Provide the (X, Y) coordinate of the cell's center where the given text is located.  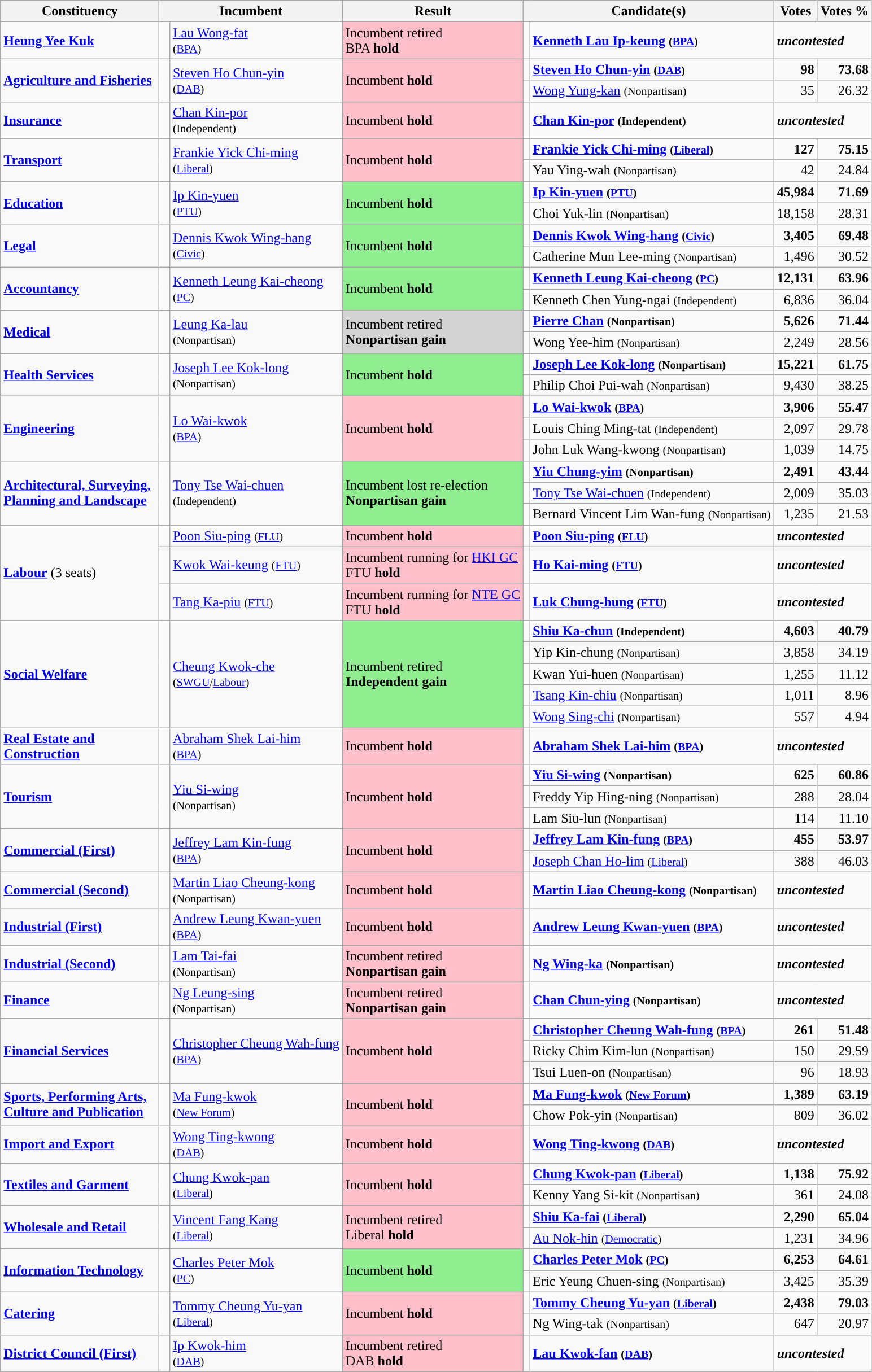
Tsang Kin-chiu (Nonpartisan) (652, 696)
Kwok Wai-keung (FTU) (256, 565)
Kenneth Leung Kai-cheong (PC) (652, 278)
Chan Chun-ying (Nonpartisan) (652, 1000)
Au Nok-hin (Democratic) (652, 1238)
Legal (80, 246)
Kenny Yang Si-kit (Nonpartisan) (652, 1195)
Yiu Si-wing(Nonpartisan) (256, 797)
4.94 (844, 717)
4,603 (795, 631)
34.96 (844, 1238)
Votes % (844, 11)
Textiles and Garment (80, 1185)
Jeffrey Lam Kin-fung (BPA) (652, 840)
Tommy Cheung Yu-yan(Liberal) (256, 1313)
Chan Kin-por (Independent) (652, 120)
46.03 (844, 861)
150 (795, 1051)
3,405 (795, 235)
14.75 (844, 450)
Real Estate and Construction (80, 746)
2,491 (795, 471)
Chung Kwok-pan(Liberal) (256, 1185)
69.48 (844, 235)
Wong Yung-kan (Nonpartisan) (652, 91)
40.79 (844, 631)
43.44 (844, 471)
Wong Sing-chi (Nonpartisan) (652, 717)
Frankie Yick Chi-ming (Liberal) (652, 149)
Lo Wai-kwok (BPA) (652, 407)
Chan Kin-por(Independent) (256, 120)
455 (795, 840)
29.78 (844, 429)
36.04 (844, 300)
261 (795, 1029)
Ng Wing-ka (Nonpartisan) (652, 963)
Education (80, 203)
5,626 (795, 321)
Pierre Chan (Nonpartisan) (652, 321)
Ma Fung-kwok (New Forum) (652, 1094)
Incumbent running for HKI GCFTU hold (433, 565)
Incumbent lost re-electionNonpartisan gain (433, 493)
64.61 (844, 1260)
20.97 (844, 1324)
Catherine Mun Lee-ming (Nonpartisan) (652, 256)
Tommy Cheung Yu-yan (Liberal) (652, 1303)
Eric Yeung Chuen-sing (Nonpartisan) (652, 1281)
Frankie Yick Chi-ming(Liberal) (256, 160)
Tony Tse Wai-chuen(Independent) (256, 493)
18.93 (844, 1072)
35.39 (844, 1281)
Ip Kin-yuen(PTU) (256, 203)
Freddy Yip Hing-ning (Nonpartisan) (652, 797)
29.59 (844, 1051)
Philip Choi Pui-wah (Nonpartisan) (652, 386)
Heung Yee Kuk (80, 41)
1,389 (795, 1094)
Lau Kwok-fan (DAB) (652, 1353)
Catering (80, 1313)
Commercial (First) (80, 850)
Ho Kai-ming (FTU) (652, 565)
127 (795, 149)
Wong Yee-him (Nonpartisan) (652, 343)
Commercial (Second) (80, 890)
1,235 (795, 514)
Luk Chung-hung (FTU) (652, 602)
65.04 (844, 1217)
61.75 (844, 364)
2,009 (795, 493)
Cheung Kwok-che(SWGU/Labour) (256, 674)
Yau Ying-wah (Nonpartisan) (652, 171)
Industrial (Second) (80, 963)
71.69 (844, 192)
63.96 (844, 278)
79.03 (844, 1303)
Kenneth Lau Ip-keung (BPA) (652, 41)
53.97 (844, 840)
Dennis Kwok Wing-hang (Civic) (652, 235)
Andrew Leung Kwan-yuen (BPA) (652, 927)
1,231 (795, 1238)
Abraham Shek Lai-him(BPA) (256, 746)
Dennis Kwok Wing-hang(Civic) (256, 246)
6,836 (795, 300)
Incumbent (251, 11)
3,858 (795, 652)
60.86 (844, 775)
8.96 (844, 696)
Yip Kin-chung (Nonpartisan) (652, 652)
51.48 (844, 1029)
Engineering (80, 429)
2,097 (795, 429)
Financial Services (80, 1051)
Lo Wai-kwok(BPA) (256, 429)
Incumbent retiredIndependent gain (433, 674)
Information Technology (80, 1270)
Insurance (80, 120)
3,425 (795, 1281)
24.84 (844, 171)
26.32 (844, 91)
Chow Pok-yin (Nonpartisan) (652, 1116)
Ricky Chim Kim-lun (Nonpartisan) (652, 1051)
John Luk Wang-kwong (Nonpartisan) (652, 450)
288 (795, 797)
Steven Ho Chun-yin(DAB) (256, 80)
District Council (First) (80, 1353)
Health Services (80, 375)
Vincent Fang Kang(Liberal) (256, 1227)
Leung Ka-lau(Nonpartisan) (256, 332)
Jeffrey Lam Kin-fung(BPA) (256, 850)
15,221 (795, 364)
45,984 (795, 192)
Import and Export (80, 1145)
38.25 (844, 386)
11.10 (844, 818)
Steven Ho Chun-yin (DAB) (652, 69)
Sports, Performing Arts, Culture and Publication (80, 1104)
Ip Kwok-him(DAB) (256, 1353)
Ip Kin-yuen (PTU) (652, 192)
Christopher Cheung Wah-fung(BPA) (256, 1051)
Architectural, Surveying, Planning and Landscape (80, 493)
1,496 (795, 256)
361 (795, 1195)
96 (795, 1072)
625 (795, 775)
75.92 (844, 1174)
Wong Ting-kwong (DAB) (652, 1145)
Finance (80, 1000)
24.08 (844, 1195)
Kenneth Leung Kai-cheong(PC) (256, 289)
75.15 (844, 149)
12,131 (795, 278)
6,253 (795, 1260)
Tourism (80, 797)
647 (795, 1324)
Tsui Luen-on (Nonpartisan) (652, 1072)
28.04 (844, 797)
Christopher Cheung Wah-fung (BPA) (652, 1029)
Incumbent retiredLiberal hold (433, 1227)
Tony Tse Wai-chuen (Independent) (652, 493)
Lam Siu-lun (Nonpartisan) (652, 818)
Accountancy (80, 289)
Bernard Vincent Lim Wan-fung (Nonpartisan) (652, 514)
2,290 (795, 1217)
Choi Yuk-lin (Nonpartisan) (652, 213)
Candidate(s) (649, 11)
Martin Liao Cheung-kong (Nonpartisan) (652, 890)
1,039 (795, 450)
1,255 (795, 674)
Louis Ching Ming-tat (Independent) (652, 429)
Chung Kwok-pan (Liberal) (652, 1174)
Kenneth Chen Yung-ngai (Independent) (652, 300)
63.19 (844, 1094)
28.31 (844, 213)
Joseph Lee Kok-long(Nonpartisan) (256, 375)
Ma Fung-kwok(New Forum) (256, 1104)
Industrial (First) (80, 927)
36.02 (844, 1116)
Votes (795, 11)
Wong Ting-kwong(DAB) (256, 1145)
35 (795, 91)
Result (433, 11)
388 (795, 861)
Wholesale and Retail (80, 1227)
Yiu Si-wing (Nonpartisan) (652, 775)
1,138 (795, 1174)
Transport (80, 160)
21.53 (844, 514)
Shiu Ka-fai (Liberal) (652, 1217)
18,158 (795, 213)
Ng Wing-tak (Nonpartisan) (652, 1324)
114 (795, 818)
Shiu Ka-chun (Independent) (652, 631)
557 (795, 717)
Kwan Yui-huen (Nonpartisan) (652, 674)
Labour (3 seats) (80, 573)
Yiu Chung-yim (Nonpartisan) (652, 471)
71.44 (844, 321)
Incumbent retiredBPA hold (433, 41)
35.03 (844, 493)
2,249 (795, 343)
Lam Tai-fai(Nonpartisan) (256, 963)
Incumbent running for NTE GCFTU hold (433, 602)
3,906 (795, 407)
34.19 (844, 652)
Joseph Chan Ho-lim (Liberal) (652, 861)
9,430 (795, 386)
30.52 (844, 256)
809 (795, 1116)
28.56 (844, 343)
Social Welfare (80, 674)
11.12 (844, 674)
Joseph Lee Kok-long (Nonpartisan) (652, 364)
Abraham Shek Lai-him (BPA) (652, 746)
Ng Leung-sing(Nonpartisan) (256, 1000)
2,438 (795, 1303)
55.47 (844, 407)
42 (795, 171)
Tang Ka-piu (FTU) (256, 602)
73.68 (844, 69)
Martin Liao Cheung-kong(Nonpartisan) (256, 890)
Constituency (80, 11)
Incumbent retiredDAB hold (433, 1353)
1,011 (795, 696)
Andrew Leung Kwan-yuen(BPA) (256, 927)
Charles Peter Mok (PC) (652, 1260)
Medical (80, 332)
Lau Wong-fat(BPA) (256, 41)
Agriculture and Fisheries (80, 80)
Charles Peter Mok(PC) (256, 1270)
98 (795, 69)
